From the cell containing the given text, extract its center point as [X, Y] coordinate. 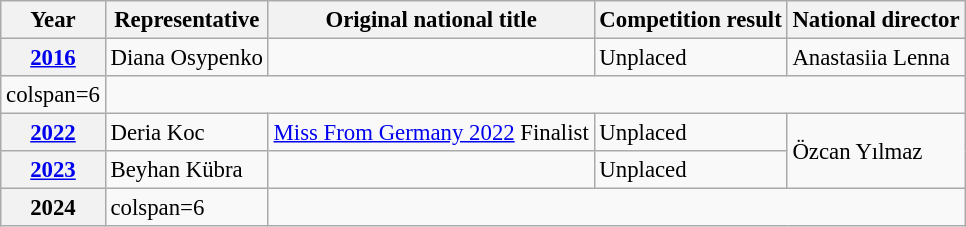
Competition result [690, 20]
Beyhan Kübra [186, 170]
Representative [186, 20]
2023 [53, 170]
Anastasiia Lenna [876, 58]
2016 [53, 58]
2022 [53, 133]
Original national title [431, 20]
Diana Osypenko [186, 58]
Özcan Yılmaz [876, 152]
Deria Koc [186, 133]
National director [876, 20]
Year [53, 20]
Miss From Germany 2022 Finalist [431, 133]
2024 [53, 208]
